Return the (X, Y) coordinate for the center point of the cell that contains the specified text.  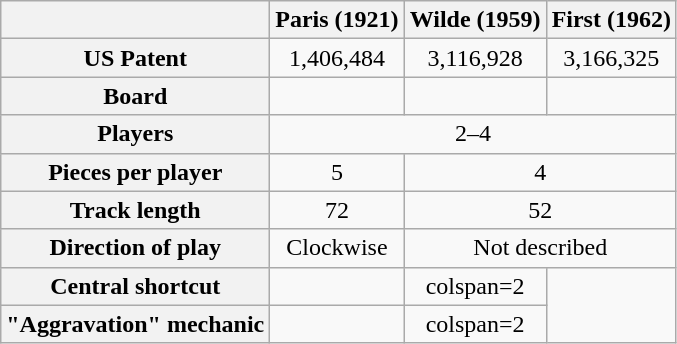
Pieces per player (136, 172)
Track length (136, 210)
Direction of play (136, 248)
Paris (1921) (337, 20)
Board (136, 96)
US Patent (136, 58)
52 (540, 210)
Clockwise (337, 248)
5 (337, 172)
3,166,325 (611, 58)
Central shortcut (136, 286)
4 (540, 172)
2–4 (474, 134)
3,116,928 (475, 58)
First (1962) (611, 20)
72 (337, 210)
"Aggravation" mechanic (136, 324)
Not described (540, 248)
Players (136, 134)
Wilde (1959) (475, 20)
1,406,484 (337, 58)
